Provide the [x, y] coordinate of the cell's center where the given text is located.  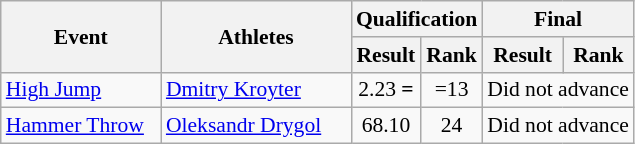
High Jump [81, 90]
Oleksandr Drygol [256, 126]
2.23 = [386, 90]
=13 [452, 90]
Dmitry Kroyter [256, 90]
Final [558, 19]
Qualification [416, 19]
Athletes [256, 36]
24 [452, 126]
Hammer Throw [81, 126]
Event [81, 36]
68.10 [386, 126]
